Scan for the cell matching the given text and deliver its [x, y] coordinate at center. 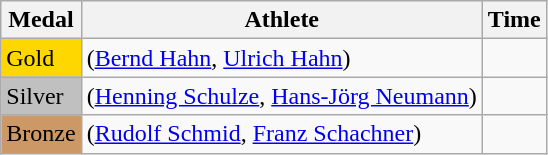
(Bernd Hahn, Ulrich Hahn) [282, 58]
(Rudolf Schmid, Franz Schachner) [282, 134]
Time [514, 20]
Gold [41, 58]
(Henning Schulze, Hans-Jörg Neumann) [282, 96]
Medal [41, 20]
Silver [41, 96]
Athlete [282, 20]
Bronze [41, 134]
